Scan for the cell matching the given text and deliver its (X, Y) coordinate at center. 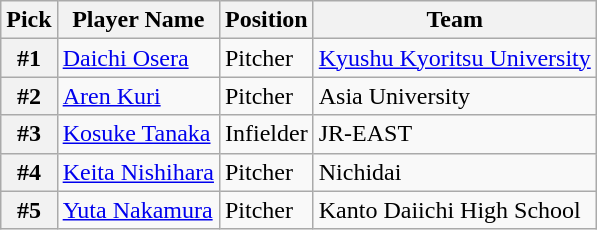
Kanto Daiichi High School (454, 210)
JR-EAST (454, 134)
Pick (29, 20)
Aren Kuri (138, 96)
Nichidai (454, 172)
Player Name (138, 20)
Team (454, 20)
Asia University (454, 96)
#5 (29, 210)
#3 (29, 134)
Yuta Nakamura (138, 210)
Position (266, 20)
Keita Nishihara (138, 172)
Daichi Osera (138, 58)
Kyushu Kyoritsu University (454, 58)
#4 (29, 172)
Kosuke Tanaka (138, 134)
Infielder (266, 134)
#1 (29, 58)
#2 (29, 96)
